From the cell containing the given text, extract its center point as [X, Y] coordinate. 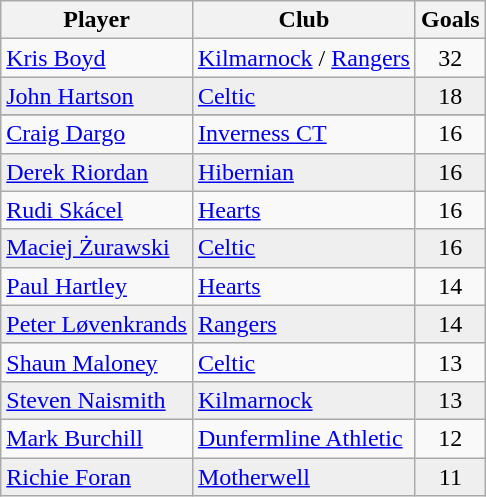
32 [450, 58]
Shaun Maloney [97, 362]
Rudi Skácel [97, 210]
Goals [450, 20]
John Hartson [97, 96]
Player [97, 20]
Hibernian [304, 172]
Mark Burchill [97, 438]
Richie Foran [97, 477]
Craig Dargo [97, 134]
Paul Hartley [97, 286]
Kris Boyd [97, 58]
Peter Løvenkrands [97, 324]
Club [304, 20]
Motherwell [304, 477]
18 [450, 96]
Dunfermline Athletic [304, 438]
11 [450, 477]
Derek Riordan [97, 172]
Kilmarnock / Rangers [304, 58]
Inverness CT [304, 134]
Rangers [304, 324]
12 [450, 438]
Kilmarnock [304, 400]
Maciej Żurawski [97, 248]
Steven Naismith [97, 400]
